Return the (x, y) coordinate for the center point of the cell that contains the specified text.  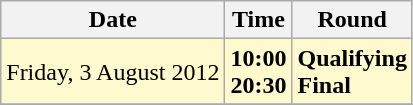
Round (352, 20)
QualifyingFinal (352, 72)
Date (113, 20)
Friday, 3 August 2012 (113, 72)
10:0020:30 (258, 72)
Time (258, 20)
